Detect which cell encompasses the target text, then output its (x, y) center coordinate. 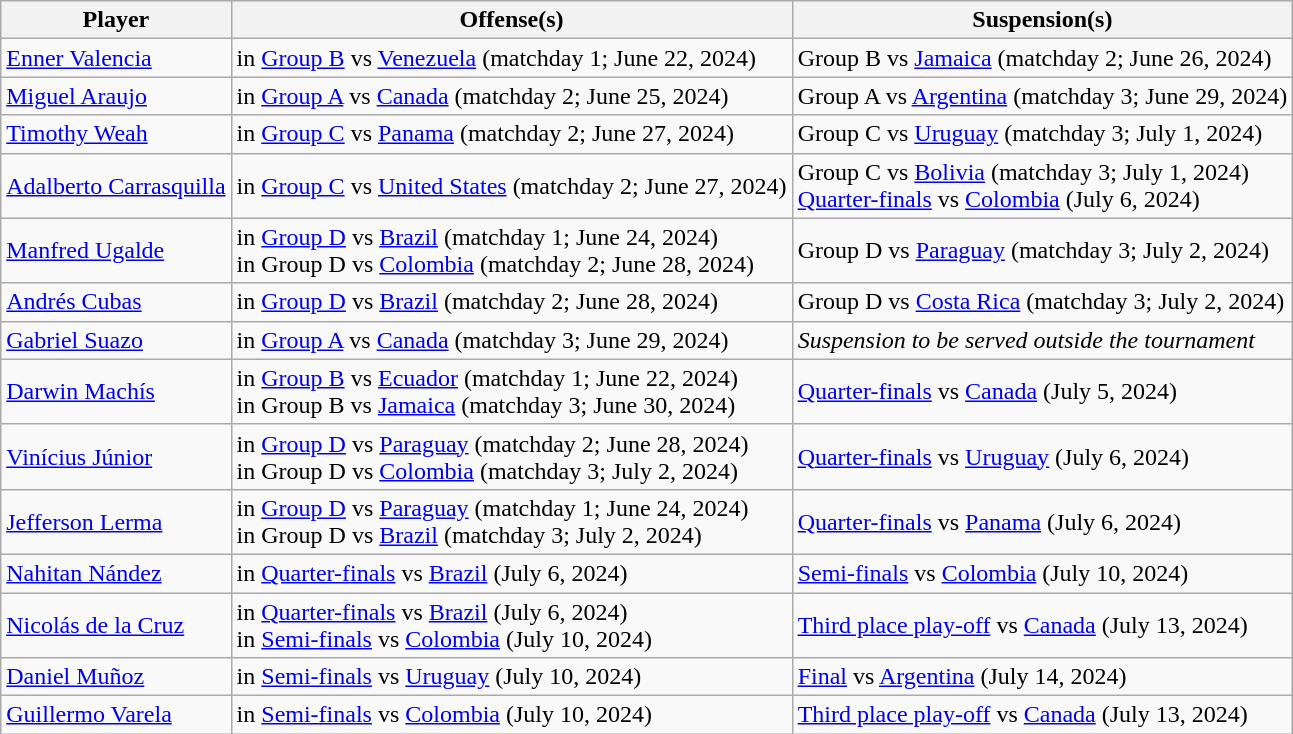
Gabriel Suazo (116, 340)
Quarter-finals vs Uruguay (July 6, 2024) (1042, 456)
in Group D vs Brazil (matchday 2; June 28, 2024) (512, 302)
Andrés Cubas (116, 302)
in Group B vs Venezuela (matchday 1; June 22, 2024) (512, 58)
Darwin Machís (116, 392)
Group D vs Costa Rica (matchday 3; July 2, 2024) (1042, 302)
Offense(s) (512, 20)
Adalberto Carrasquilla (116, 186)
Nahitan Nández (116, 573)
Quarter-finals vs Panama (July 6, 2024) (1042, 522)
Enner Valencia (116, 58)
in Quarter-finals vs Brazil (July 6, 2024) (512, 573)
Group B vs Jamaica (matchday 2; June 26, 2024) (1042, 58)
in Group D vs Paraguay (matchday 2; June 28, 2024) in Group D vs Colombia (matchday 3; July 2, 2024) (512, 456)
in Group C vs United States (matchday 2; June 27, 2024) (512, 186)
Suspension to be served outside the tournament (1042, 340)
Semi-finals vs Colombia (July 10, 2024) (1042, 573)
Timothy Weah (116, 134)
Group C vs Uruguay (matchday 3; July 1, 2024) (1042, 134)
Vinícius Júnior (116, 456)
Nicolás de la Cruz (116, 624)
in Semi-finals vs Uruguay (July 10, 2024) (512, 677)
in Quarter-finals vs Brazil (July 6, 2024) in Semi-finals vs Colombia (July 10, 2024) (512, 624)
in Group C vs Panama (matchday 2; June 27, 2024) (512, 134)
Group C vs Bolivia (matchday 3; July 1, 2024)Quarter-finals vs Colombia (July 6, 2024) (1042, 186)
Final vs Argentina (July 14, 2024) (1042, 677)
Miguel Araujo (116, 96)
in Group D vs Paraguay (matchday 1; June 24, 2024) in Group D vs Brazil (matchday 3; July 2, 2024) (512, 522)
Group A vs Argentina (matchday 3; June 29, 2024) (1042, 96)
Guillermo Varela (116, 715)
Group D vs Paraguay (matchday 3; July 2, 2024) (1042, 250)
Jefferson Lerma (116, 522)
in Group A vs Canada (matchday 3; June 29, 2024) (512, 340)
Manfred Ugalde (116, 250)
in Semi-finals vs Colombia (July 10, 2024) (512, 715)
in Group D vs Brazil (matchday 1; June 24, 2024) in Group D vs Colombia (matchday 2; June 28, 2024) (512, 250)
in Group B vs Ecuador (matchday 1; June 22, 2024) in Group B vs Jamaica (matchday 3; June 30, 2024) (512, 392)
in Group A vs Canada (matchday 2; June 25, 2024) (512, 96)
Suspension(s) (1042, 20)
Daniel Muñoz (116, 677)
Player (116, 20)
Quarter-finals vs Canada (July 5, 2024) (1042, 392)
